Extract the [x, y] coordinate from the center of the cell holding the provided text.  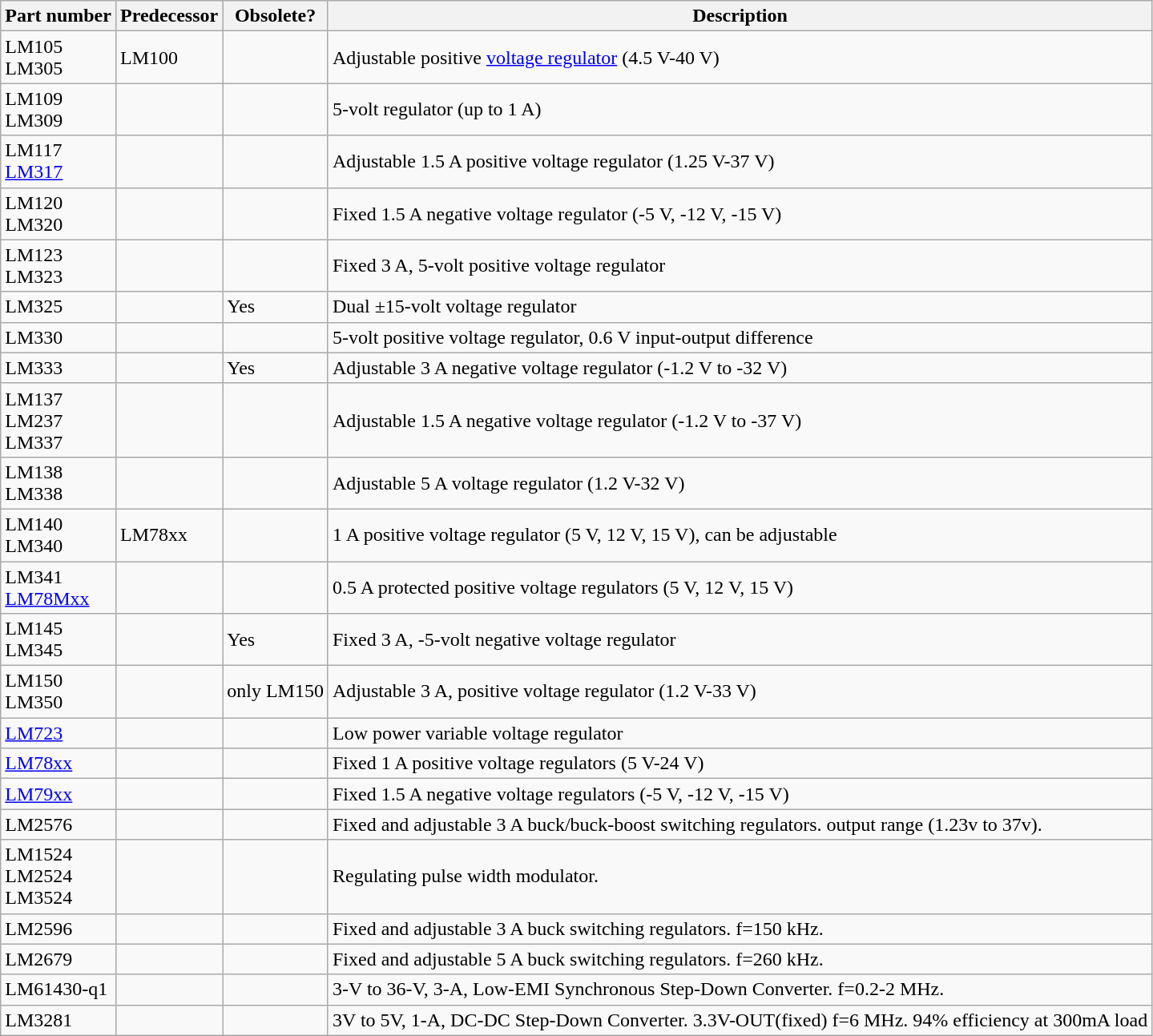
3V to 5V, 1-A, DC-DC Step-Down Converter. 3.3V-OUT(fixed) f=6 MHz. 94% efficiency at 300mA load [740, 1020]
LM325 [58, 307]
LM105LM305 [58, 58]
LM150LM350 [58, 692]
LM117LM317 [58, 162]
LM137 LM237LM337 [58, 420]
Low power variable voltage regulator [740, 733]
Regulating pulse width modulator. [740, 877]
LM120LM320 [58, 213]
LM140LM340 [58, 535]
Adjustable 1.5 A positive voltage regulator (1.25 V-37 V) [740, 162]
Fixed 3 A, -5-volt negative voltage regulator [740, 639]
LM79xx [58, 794]
LM1524 LM2524 LM3524 [58, 877]
Fixed and adjustable 3 A buck switching regulators. f=150 kHz. [740, 929]
LM2679 [58, 959]
3-V to 36-V, 3-A, Low-EMI Synchronous Step-Down Converter. f=0.2-2 MHz. [740, 990]
LM723 [58, 733]
only LM150 [276, 692]
LM341LM78Mxx [58, 587]
Fixed 3 A, 5-volt positive voltage regulator [740, 266]
5-volt regulator (up to 1 A) [740, 109]
1 A positive voltage regulator (5 V, 12 V, 15 V), can be adjustable [740, 535]
Dual ±15-volt voltage regulator [740, 307]
LM333 [58, 368]
LM109LM309 [58, 109]
LM123LM323 [58, 266]
LM138LM338 [58, 482]
Description [740, 16]
LM330 [58, 337]
Predecessor [168, 16]
Adjustable positive voltage regulator (4.5 V-40 V) [740, 58]
LM61430-q1 [58, 990]
Part number [58, 16]
Adjustable 3 A, positive voltage regulator (1.2 V-33 V) [740, 692]
LM2596 [58, 929]
Adjustable 1.5 A negative voltage regulator (-1.2 V to -37 V) [740, 420]
LM3281 [58, 1020]
0.5 A protected positive voltage regulators (5 V, 12 V, 15 V) [740, 587]
5-volt positive voltage regulator, 0.6 V input-output difference [740, 337]
Fixed and adjustable 3 A buck/buck-boost switching regulators. output range (1.23v to 37v). [740, 824]
LM100 [168, 58]
Obsolete? [276, 16]
Adjustable 3 A negative voltage regulator (-1.2 V to -32 V) [740, 368]
Fixed and adjustable 5 A buck switching regulators. f=260 kHz. [740, 959]
Fixed 1.5 A negative voltage regulators (-5 V, -12 V, -15 V) [740, 794]
Fixed 1.5 A negative voltage regulator (-5 V, -12 V, -15 V) [740, 213]
Fixed 1 A positive voltage regulators (5 V-24 V) [740, 764]
Adjustable 5 A voltage regulator (1.2 V-32 V) [740, 482]
LM145LM345 [58, 639]
LM2576 [58, 824]
